Pinpoint the cell where the given text exists, returning its [x, y] midpoint coordinate. 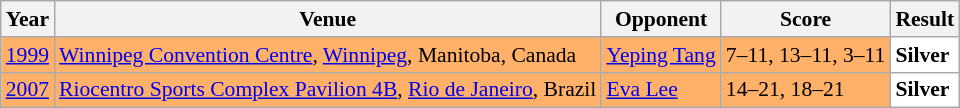
Riocentro Sports Complex Pavilion 4B, Rio de Janeiro, Brazil [328, 90]
2007 [28, 90]
Year [28, 19]
Yeping Tang [660, 55]
Score [806, 19]
Winnipeg Convention Centre, Winnipeg, Manitoba, Canada [328, 55]
1999 [28, 55]
14–21, 18–21 [806, 90]
Result [924, 19]
Venue [328, 19]
Opponent [660, 19]
Eva Lee [660, 90]
7–11, 13–11, 3–11 [806, 55]
